Locate the cell with the specified text and output its (X, Y) center coordinate. 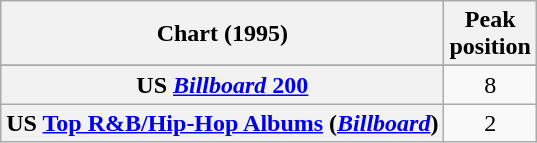
US Billboard 200 (222, 85)
8 (490, 85)
2 (490, 123)
Peakposition (490, 34)
Chart (1995) (222, 34)
US Top R&B/Hip-Hop Albums (Billboard) (222, 123)
